Extract the [X, Y] coordinate from the center of the cell holding the provided text.  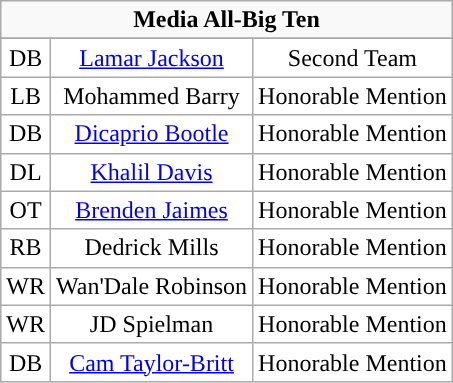
Cam Taylor-Britt [151, 362]
Lamar Jackson [151, 58]
Wan'Dale Robinson [151, 286]
Khalil Davis [151, 172]
LB [26, 96]
Brenden Jaimes [151, 210]
Dedrick Mills [151, 248]
Mohammed Barry [151, 96]
JD Spielman [151, 324]
OT [26, 210]
Dicaprio Bootle [151, 134]
RB [26, 248]
DL [26, 172]
Second Team [353, 58]
Media All-Big Ten [227, 20]
